Output the [x, y] coordinate of the center of the cell containing the given text.  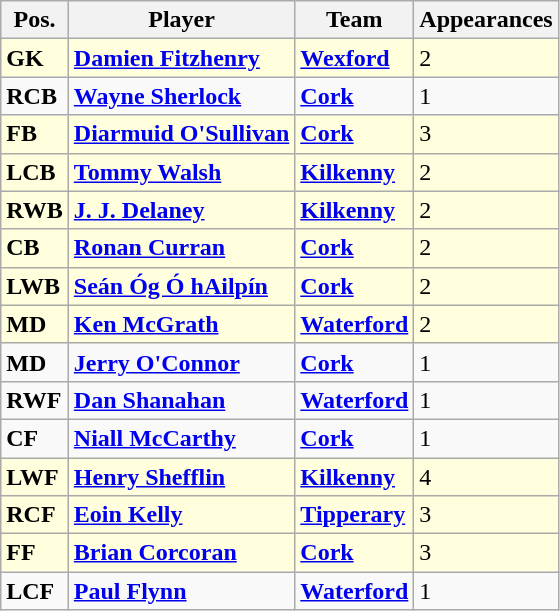
4 [486, 477]
RWB [35, 210]
Player [181, 20]
LWB [35, 286]
Wayne Sherlock [181, 96]
Tipperary [354, 515]
CB [35, 248]
Dan Shanahan [181, 400]
CF [35, 438]
Jerry O'Connor [181, 362]
LWF [35, 477]
RCB [35, 96]
RCF [35, 515]
FB [35, 134]
Niall McCarthy [181, 438]
Seán Óg Ó hAilpín [181, 286]
Team [354, 20]
Paul Flynn [181, 591]
LCB [35, 172]
Henry Shefflin [181, 477]
RWF [35, 400]
Ken McGrath [181, 324]
Tommy Walsh [181, 172]
J. J. Delaney [181, 210]
Pos. [35, 20]
Eoin Kelly [181, 515]
Diarmuid O'Sullivan [181, 134]
Damien Fitzhenry [181, 58]
Wexford [354, 58]
Brian Corcoran [181, 553]
Appearances [486, 20]
GK [35, 58]
Ronan Curran [181, 248]
LCF [35, 591]
FF [35, 553]
